Scan for the cell matching the given text and deliver its [X, Y] coordinate at center. 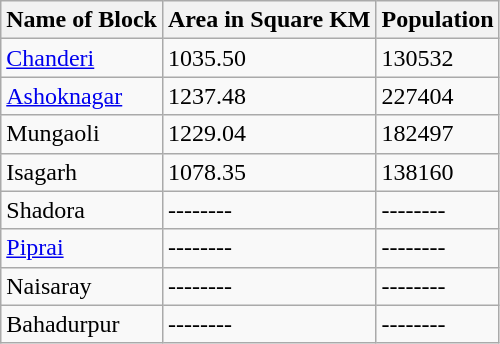
Chanderi [82, 58]
Shadora [82, 210]
1035.50 [269, 58]
Name of Block [82, 20]
Bahadurpur [82, 324]
182497 [438, 134]
1078.35 [269, 172]
Naisaray [82, 286]
Isagarh [82, 172]
1237.48 [269, 96]
Area in Square KM [269, 20]
1229.04 [269, 134]
138160 [438, 172]
Population [438, 20]
Ashoknagar [82, 96]
Mungaoli [82, 134]
227404 [438, 96]
Piprai [82, 248]
130532 [438, 58]
